Find where the given text appears and provide that cell's center as [x, y] coordinate. 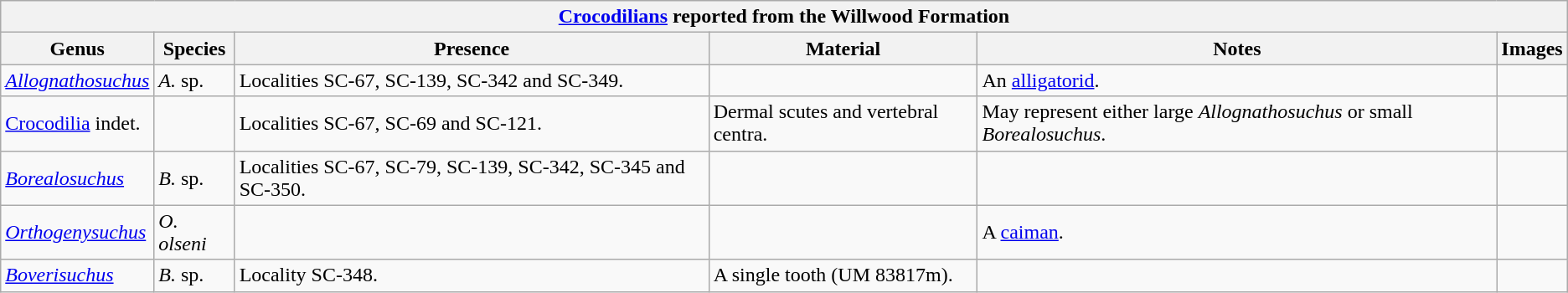
A. sp. [194, 80]
Localities SC-67, SC-139, SC-342 and SC-349. [472, 80]
Material [843, 49]
Presence [472, 49]
Orthogenysuchus [77, 233]
Species [194, 49]
Locality SC-348. [472, 275]
Allognathosuchus [77, 80]
Borealosuchus [77, 177]
Boverisuchus [77, 275]
O. olseni [194, 233]
A caiman. [1237, 233]
Images [1532, 49]
Crocodilians reported from the Willwood Formation [784, 17]
Notes [1237, 49]
May represent either large Allognathosuchus or small Borealosuchus. [1237, 124]
Dermal scutes and vertebral centra. [843, 124]
An alligatorid. [1237, 80]
Localities SC-67, SC-69 and SC-121. [472, 124]
Genus [77, 49]
A single tooth (UM 83817m). [843, 275]
Localities SC-67, SC-79, SC-139, SC-342, SC-345 and SC-350. [472, 177]
Crocodilia indet. [77, 124]
